Provide the [X, Y] coordinate of the cell's center where the given text is located.  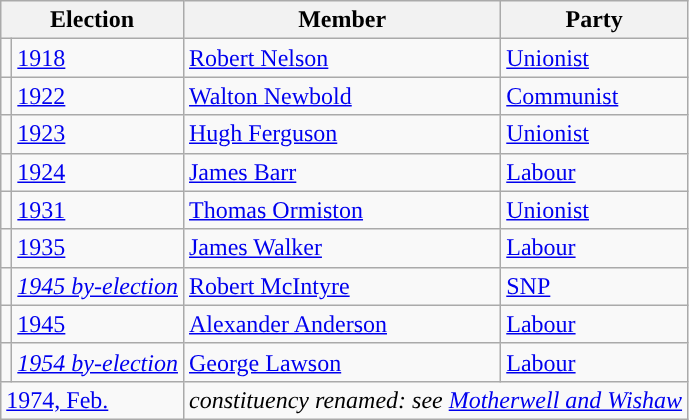
1935 [98, 248]
1945 [98, 324]
Party [594, 20]
George Lawson [342, 362]
Alexander Anderson [342, 324]
constituency renamed: see Motherwell and Wishaw [435, 400]
1923 [98, 134]
Thomas Ormiston [342, 210]
1954 by-election [98, 362]
1945 by-election [98, 286]
Member [342, 20]
1918 [98, 58]
1924 [98, 172]
1922 [98, 96]
1931 [98, 210]
Hugh Ferguson [342, 134]
Election [92, 20]
Robert Nelson [342, 58]
Robert McIntyre [342, 286]
SNP [594, 286]
James Barr [342, 172]
Communist [594, 96]
1974, Feb. [92, 400]
James Walker [342, 248]
Walton Newbold [342, 96]
